Scan for the cell matching the given text and deliver its (X, Y) coordinate at center. 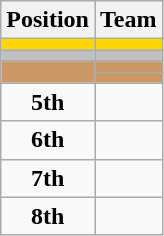
8th (48, 216)
5th (48, 102)
6th (48, 140)
Team (128, 20)
Position (48, 20)
7th (48, 178)
